Capture the cell that displays the provided text and extract its (X, Y) central coordinate. 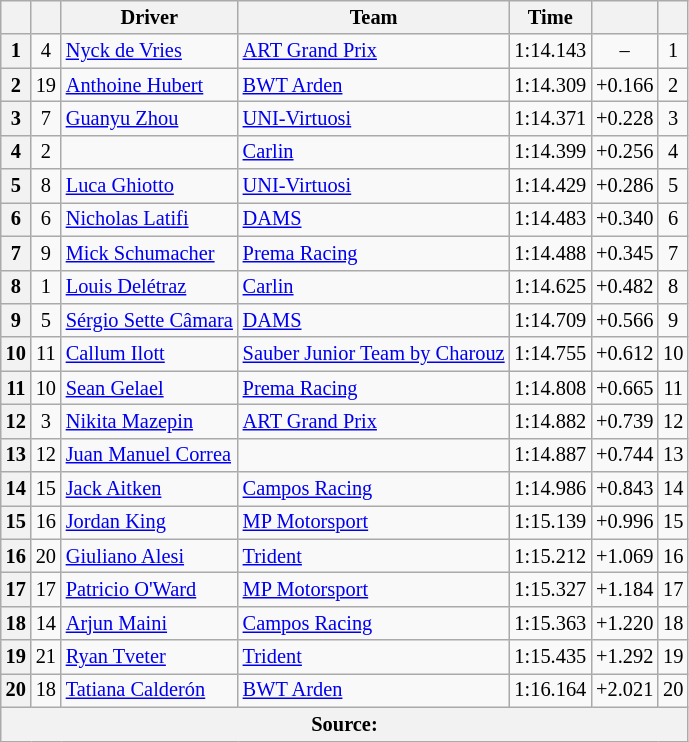
1:14.887 (551, 455)
+0.340 (624, 219)
+0.612 (624, 354)
– (624, 51)
1:15.435 (551, 657)
Louis Delétraz (150, 287)
+1.069 (624, 556)
1:15.327 (551, 589)
+0.286 (624, 186)
+0.566 (624, 320)
Juan Manuel Correa (150, 455)
Source: (344, 724)
+0.166 (624, 85)
Mick Schumacher (150, 253)
Jordan King (150, 522)
Anthoine Hubert (150, 85)
+1.220 (624, 623)
1:14.143 (551, 51)
Tatiana Calderón (150, 690)
1:16.164 (551, 690)
1:14.488 (551, 253)
+1.292 (624, 657)
Nicholas Latifi (150, 219)
+1.184 (624, 589)
1:14.709 (551, 320)
Arjun Maini (150, 623)
Luca Ghiotto (150, 186)
1:14.755 (551, 354)
1:14.399 (551, 152)
+0.345 (624, 253)
1:15.363 (551, 623)
+0.482 (624, 287)
1:15.212 (551, 556)
Nyck de Vries (150, 51)
Sérgio Sette Câmara (150, 320)
Driver (150, 17)
1:14.882 (551, 421)
1:14.808 (551, 388)
+0.256 (624, 152)
1:14.986 (551, 489)
1:14.371 (551, 118)
+0.744 (624, 455)
1:14.429 (551, 186)
+0.665 (624, 388)
1:14.309 (551, 85)
Ryan Tveter (150, 657)
+0.843 (624, 489)
Sean Gelael (150, 388)
+2.021 (624, 690)
Callum Ilott (150, 354)
Giuliano Alesi (150, 556)
Time (551, 17)
+0.996 (624, 522)
+0.228 (624, 118)
Jack Aitken (150, 489)
1:15.139 (551, 522)
21 (46, 657)
Nikita Mazepin (150, 421)
Team (374, 17)
+0.739 (624, 421)
1:14.625 (551, 287)
Sauber Junior Team by Charouz (374, 354)
Guanyu Zhou (150, 118)
Patricio O'Ward (150, 589)
1:14.483 (551, 219)
